Identify which cell holds the provided text, then report its (x, y) central coordinate. 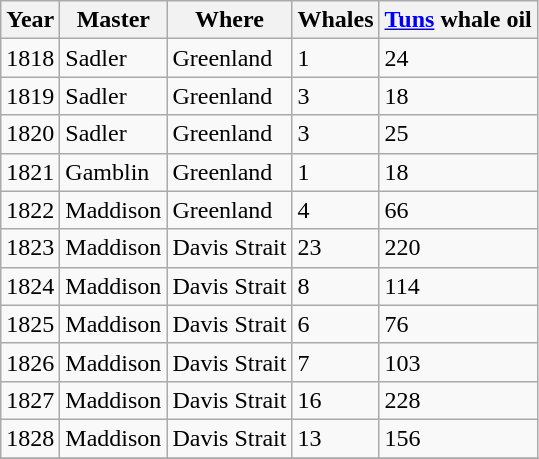
16 (336, 400)
220 (458, 248)
228 (458, 400)
Master (114, 20)
1818 (30, 58)
Year (30, 20)
23 (336, 248)
1821 (30, 172)
1825 (30, 324)
1824 (30, 286)
6 (336, 324)
1823 (30, 248)
1827 (30, 400)
66 (458, 210)
Gamblin (114, 172)
103 (458, 362)
Where (230, 20)
4 (336, 210)
Whales (336, 20)
1822 (30, 210)
1828 (30, 438)
1819 (30, 96)
25 (458, 134)
1820 (30, 134)
156 (458, 438)
24 (458, 58)
Tuns whale oil (458, 20)
114 (458, 286)
7 (336, 362)
76 (458, 324)
13 (336, 438)
8 (336, 286)
1826 (30, 362)
